Search for the cell housing the specified text and yield its [X, Y] center coordinate. 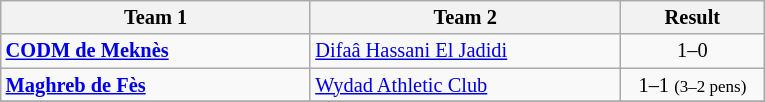
Team 1 [156, 17]
1–1 (3–2 pens) [692, 85]
Difaâ Hassani El Jadidi [465, 51]
Team 2 [465, 17]
Maghreb de Fès [156, 85]
Wydad Athletic Club [465, 85]
Result [692, 17]
1–0 [692, 51]
CODM de Meknès [156, 51]
